Output the (x, y) coordinate of the center of the cell containing the given text.  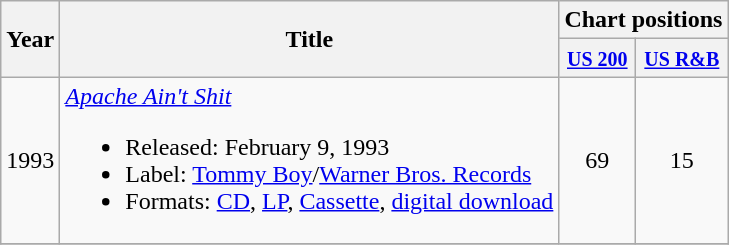
1993 (30, 160)
Apache Ain't ShitReleased: February 9, 1993Label: Tommy Boy/Warner Bros. RecordsFormats: CD, LP, Cassette, digital download (310, 160)
US R&B (682, 58)
Year (30, 39)
US 200 (598, 58)
Chart positions (644, 20)
Title (310, 39)
69 (598, 160)
15 (682, 160)
